Provide the (x, y) coordinate of the cell's center where the given text is located.  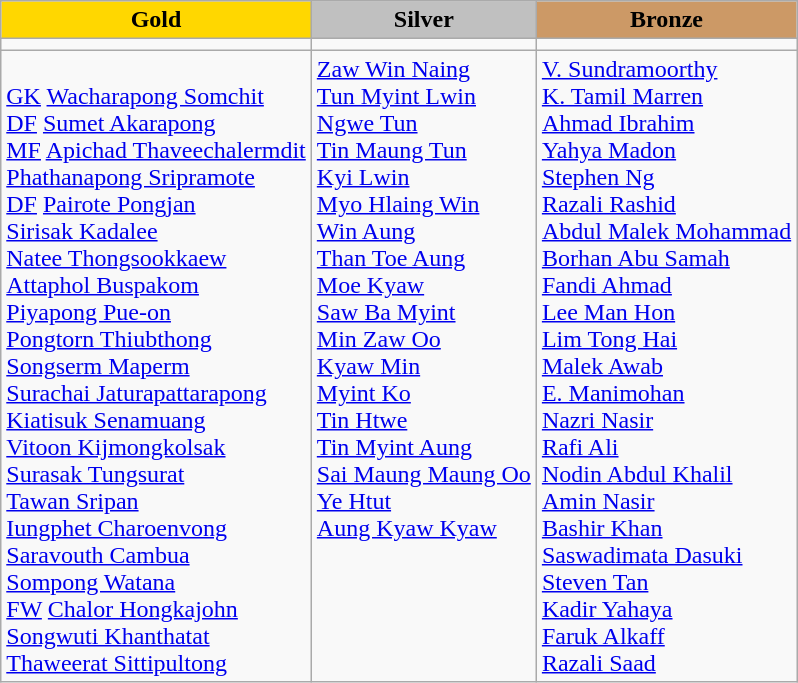
Gold (156, 20)
Silver (424, 20)
Bronze (666, 20)
